Determine the [X, Y] coordinate at the center of the cell enclosing the given text.  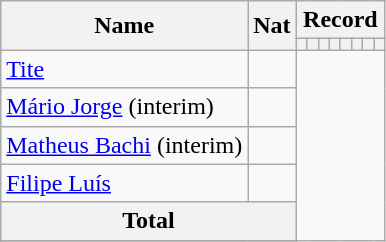
Nat [272, 26]
Filipe Luís [124, 183]
Name [124, 26]
Matheus Bachi (interim) [124, 145]
Total [148, 221]
Mário Jorge (interim) [124, 107]
Record [340, 20]
Tite [124, 69]
